Identify which cell holds the provided text, then report its (x, y) central coordinate. 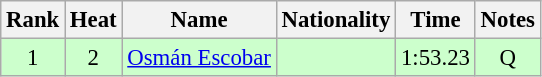
2 (94, 58)
Q (508, 58)
Rank (33, 20)
Notes (508, 20)
Osmán Escobar (199, 58)
1 (33, 58)
1:53.23 (436, 58)
Heat (94, 20)
Name (199, 20)
Nationality (336, 20)
Time (436, 20)
